Search for the cell housing the specified text and yield its [X, Y] center coordinate. 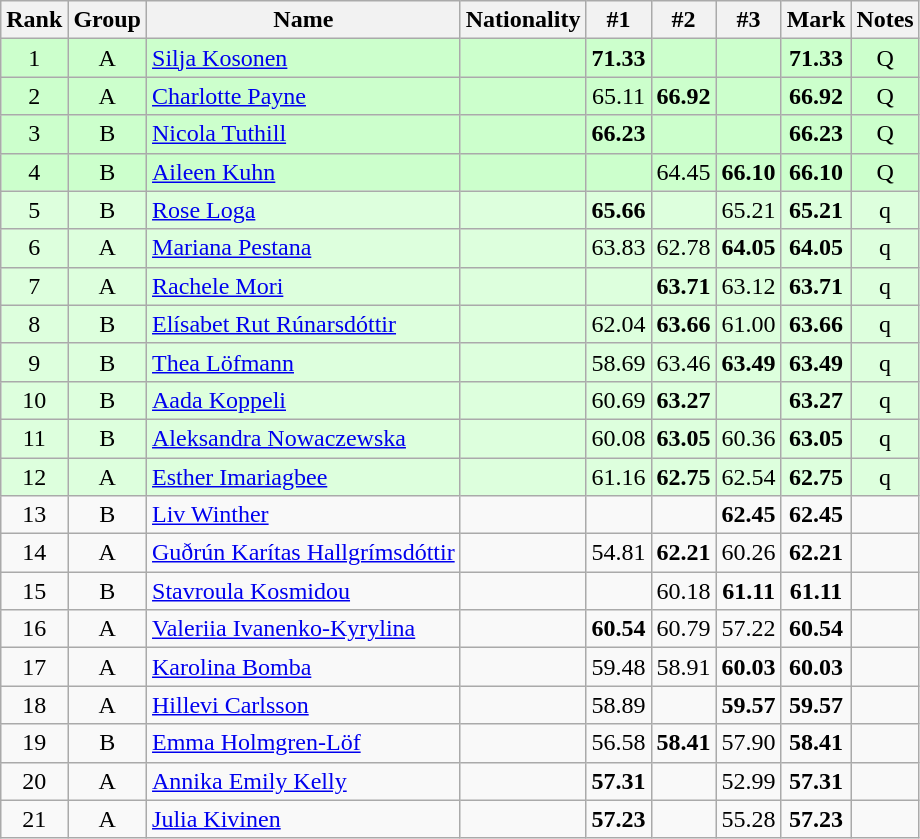
4 [34, 172]
63.83 [618, 248]
7 [34, 286]
60.08 [618, 438]
65.11 [618, 96]
9 [34, 362]
17 [34, 667]
Notes [885, 20]
#1 [618, 20]
Esther Imariagbee [304, 477]
61.16 [618, 477]
Julia Kivinen [304, 819]
18 [34, 705]
14 [34, 553]
3 [34, 134]
15 [34, 591]
Valeriia Ivanenko-Kyrylina [304, 629]
58.91 [684, 667]
Thea Löfmann [304, 362]
58.69 [618, 362]
Group [108, 20]
#3 [748, 20]
58.89 [618, 705]
52.99 [748, 781]
Hillevi Carlsson [304, 705]
11 [34, 438]
Karolina Bomba [304, 667]
Nationality [523, 20]
5 [34, 210]
62.78 [684, 248]
Silja Kosonen [304, 58]
55.28 [748, 819]
Rachele Mori [304, 286]
Aileen Kuhn [304, 172]
Emma Holmgren-Löf [304, 743]
#2 [684, 20]
60.36 [748, 438]
65.66 [618, 210]
13 [34, 515]
19 [34, 743]
Mark [816, 20]
12 [34, 477]
Charlotte Payne [304, 96]
63.12 [748, 286]
60.79 [684, 629]
2 [34, 96]
60.18 [684, 591]
56.58 [618, 743]
62.54 [748, 477]
59.48 [618, 667]
57.90 [748, 743]
63.46 [684, 362]
Aada Koppeli [304, 400]
54.81 [618, 553]
16 [34, 629]
Mariana Pestana [304, 248]
60.69 [618, 400]
Guðrún Karítas Hallgrímsdóttir [304, 553]
Stavroula Kosmidou [304, 591]
Aleksandra Nowaczewska [304, 438]
10 [34, 400]
60.26 [748, 553]
Name [304, 20]
62.04 [618, 324]
Elísabet Rut Rúnarsdóttir [304, 324]
64.45 [684, 172]
8 [34, 324]
1 [34, 58]
Rank [34, 20]
Rose Loga [304, 210]
61.00 [748, 324]
21 [34, 819]
57.22 [748, 629]
20 [34, 781]
6 [34, 248]
Annika Emily Kelly [304, 781]
Nicola Tuthill [304, 134]
Liv Winther [304, 515]
